Return the [x, y] coordinate for the center point of the cell that contains the specified text.  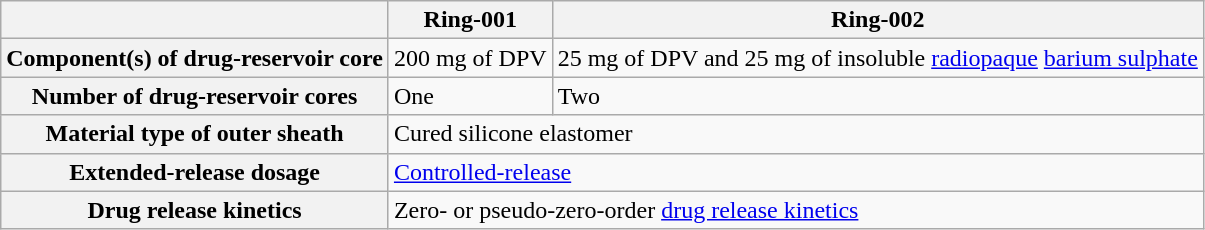
Cured silicone elastomer [796, 134]
Controlled-release [796, 172]
Zero- or pseudo-zero-order drug release kinetics [796, 210]
Number of drug-reservoir cores [195, 96]
Two [878, 96]
200 mg of DPV [470, 58]
Ring-001 [470, 20]
Material type of outer sheath [195, 134]
Drug release kinetics [195, 210]
25 mg of DPV and 25 mg of insoluble radiopaque barium sulphate [878, 58]
Ring-002 [878, 20]
Component(s) of drug-reservoir core [195, 58]
One [470, 96]
Extended-release dosage [195, 172]
